Search for the cell housing the specified text and yield its (X, Y) center coordinate. 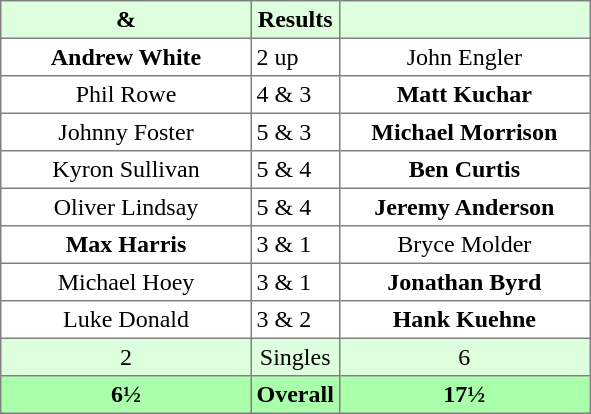
Overall (295, 395)
6 (464, 357)
Phil Rowe (126, 95)
Jeremy Anderson (464, 207)
Andrew White (126, 57)
3 & 2 (295, 320)
Johnny Foster (126, 132)
& (126, 20)
6½ (126, 395)
Jonathan Byrd (464, 282)
Kyron Sullivan (126, 170)
2 up (295, 57)
5 & 3 (295, 132)
Matt Kuchar (464, 95)
Max Harris (126, 245)
2 (126, 357)
John Engler (464, 57)
4 & 3 (295, 95)
Michael Hoey (126, 282)
Hank Kuehne (464, 320)
Michael Morrison (464, 132)
Singles (295, 357)
Results (295, 20)
Luke Donald (126, 320)
Ben Curtis (464, 170)
Oliver Lindsay (126, 207)
17½ (464, 395)
Bryce Molder (464, 245)
